Provide the [x, y] coordinate of the cell's center where the given text is located.  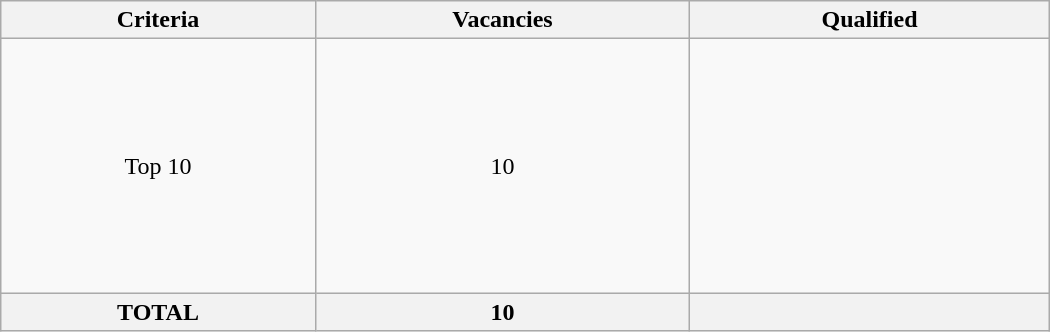
Qualified [870, 20]
Vacancies [502, 20]
Criteria [158, 20]
Top 10 [158, 166]
TOTAL [158, 312]
